Extract the (X, Y) coordinate from the center of the cell holding the provided text.  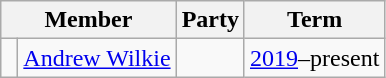
Party (210, 20)
2019–present (314, 58)
Andrew Wilkie (97, 58)
Member (88, 20)
Term (314, 20)
